Detect which cell encompasses the target text, then output its [X, Y] center coordinate. 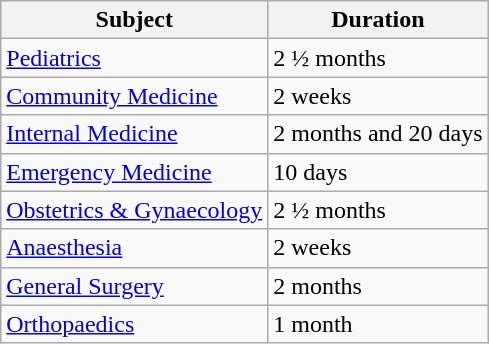
Obstetrics & Gynaecology [134, 210]
Anaesthesia [134, 248]
Pediatrics [134, 58]
Orthopaedics [134, 324]
10 days [378, 172]
Emergency Medicine [134, 172]
1 month [378, 324]
Internal Medicine [134, 134]
Subject [134, 20]
2 months [378, 286]
General Surgery [134, 286]
Duration [378, 20]
2 months and 20 days [378, 134]
Community Medicine [134, 96]
